Search for the cell housing the specified text and yield its [X, Y] center coordinate. 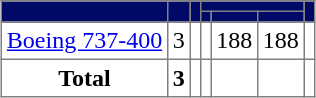
Boeing 737-400 [85, 41]
Total [85, 78]
